Return the (X, Y) coordinate for the center point of the cell that contains the specified text.  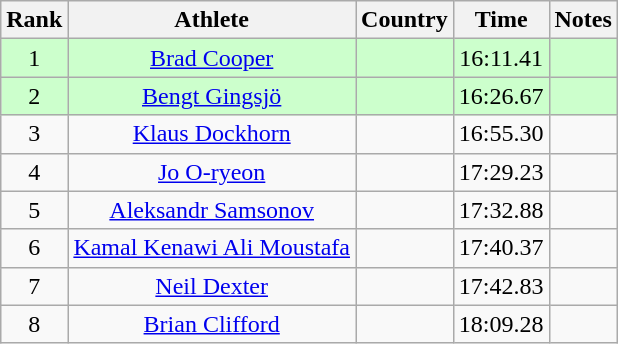
18:09.28 (501, 324)
Neil Dexter (212, 286)
Jo O-ryeon (212, 172)
1 (34, 58)
16:11.41 (501, 58)
16:26.67 (501, 96)
17:29.23 (501, 172)
Klaus Dockhorn (212, 134)
Rank (34, 20)
4 (34, 172)
Bengt Gingsjö (212, 96)
6 (34, 248)
Notes (583, 20)
Country (405, 20)
Time (501, 20)
2 (34, 96)
3 (34, 134)
5 (34, 210)
Aleksandr Samsonov (212, 210)
Athlete (212, 20)
Brad Cooper (212, 58)
8 (34, 324)
17:32.88 (501, 210)
Brian Clifford (212, 324)
17:42.83 (501, 286)
17:40.37 (501, 248)
16:55.30 (501, 134)
Kamal Kenawi Ali Moustafa (212, 248)
7 (34, 286)
